For the text-containing cell, return its midpoint in [X, Y] coordinate format. 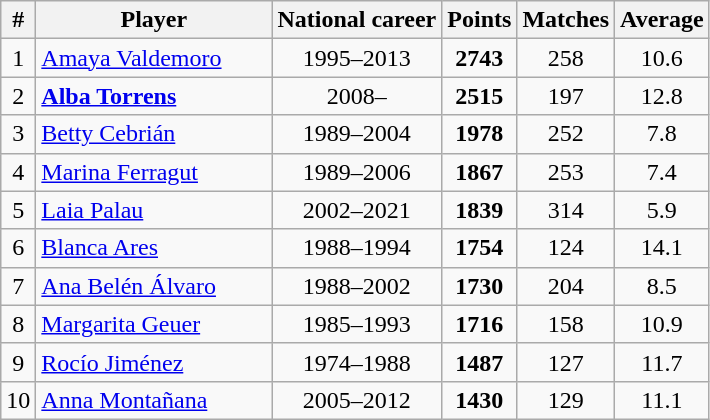
Rocío Jiménez [154, 362]
1 [18, 58]
Alba Torrens [154, 96]
Amaya Valdemoro [154, 58]
2002–2021 [357, 210]
5 [18, 210]
7.8 [662, 134]
1988–2002 [357, 286]
8 [18, 324]
204 [566, 286]
2515 [480, 96]
Average [662, 20]
14.1 [662, 248]
1867 [480, 172]
12.8 [662, 96]
1730 [480, 286]
129 [566, 400]
314 [566, 210]
1989–2006 [357, 172]
# [18, 20]
Blanca Ares [154, 248]
8.5 [662, 286]
Laia Palau [154, 210]
Points [480, 20]
2008– [357, 96]
1978 [480, 134]
124 [566, 248]
2005–2012 [357, 400]
9 [18, 362]
2 [18, 96]
1716 [480, 324]
11.7 [662, 362]
1988–1994 [357, 248]
National career [357, 20]
197 [566, 96]
1430 [480, 400]
7 [18, 286]
11.1 [662, 400]
6 [18, 248]
253 [566, 172]
Margarita Geuer [154, 324]
10.6 [662, 58]
1487 [480, 362]
2743 [480, 58]
4 [18, 172]
1839 [480, 210]
Player [154, 20]
158 [566, 324]
Marina Ferragut [154, 172]
Matches [566, 20]
127 [566, 362]
252 [566, 134]
1989–2004 [357, 134]
258 [566, 58]
7.4 [662, 172]
Anna Montañana [154, 400]
1974–1988 [357, 362]
Betty Cebrián [154, 134]
Ana Belén Álvaro [154, 286]
5.9 [662, 210]
1995–2013 [357, 58]
1754 [480, 248]
1985–1993 [357, 324]
10.9 [662, 324]
3 [18, 134]
10 [18, 400]
